Find where the given text appears and provide that cell's center as (x, y) coordinate. 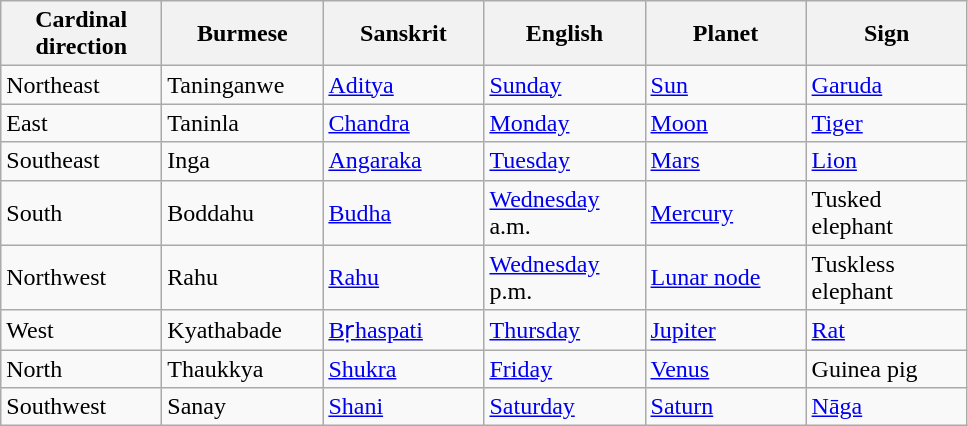
Chandra (404, 123)
Northeast (82, 85)
Garuda (886, 85)
Venus (726, 369)
Northwest (82, 278)
Monday (564, 123)
English (564, 34)
Nāga (886, 407)
Kyathabade (242, 330)
Moon (726, 123)
Sign (886, 34)
Southwest (82, 407)
East (82, 123)
Mercury (726, 212)
Bṛhaspati (404, 330)
Thaukkya (242, 369)
South (82, 212)
Budha (404, 212)
Shani (404, 407)
Jupiter (726, 330)
Tusked elephant (886, 212)
Shukra (404, 369)
Inga (242, 161)
Saturn (726, 407)
Friday (564, 369)
Taninla (242, 123)
Mars (726, 161)
Cardinal direction (82, 34)
North (82, 369)
Lion (886, 161)
Angaraka (404, 161)
Sun (726, 85)
Southeast (82, 161)
Planet (726, 34)
Tiger (886, 123)
Wednesday a.m. (564, 212)
Saturday (564, 407)
Sunday (564, 85)
West (82, 330)
Burmese (242, 34)
Tuskless elephant (886, 278)
Sanay (242, 407)
Taninganwe (242, 85)
Boddahu (242, 212)
Lunar node (726, 278)
Wednesday p.m. (564, 278)
Guinea pig (886, 369)
Rat (886, 330)
Aditya (404, 85)
Tuesday (564, 161)
Thursday (564, 330)
Sanskrit (404, 34)
